Provide the (X, Y) coordinate of the cell's center where the given text is located.  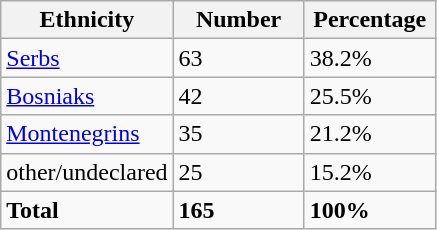
38.2% (370, 58)
100% (370, 210)
42 (238, 96)
Montenegrins (87, 134)
21.2% (370, 134)
25 (238, 172)
Number (238, 20)
63 (238, 58)
165 (238, 210)
Bosniaks (87, 96)
15.2% (370, 172)
Percentage (370, 20)
Ethnicity (87, 20)
25.5% (370, 96)
Serbs (87, 58)
Total (87, 210)
other/undeclared (87, 172)
35 (238, 134)
